Extract the [x, y] coordinate from the center of the cell holding the provided text.  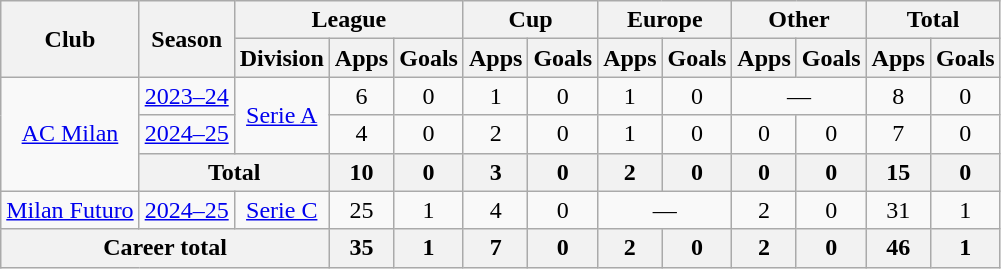
Career total [166, 248]
League [348, 20]
6 [361, 96]
15 [898, 172]
46 [898, 248]
8 [898, 96]
2023–24 [186, 96]
Other [799, 20]
Season [186, 39]
Club [70, 39]
Serie C [282, 210]
35 [361, 248]
10 [361, 172]
31 [898, 210]
3 [495, 172]
Serie A [282, 115]
Europe [665, 20]
Division [282, 58]
Cup [530, 20]
AC Milan [70, 134]
Milan Futuro [70, 210]
25 [361, 210]
